Determine the [x, y] coordinate at the center of the cell enclosing the given text.  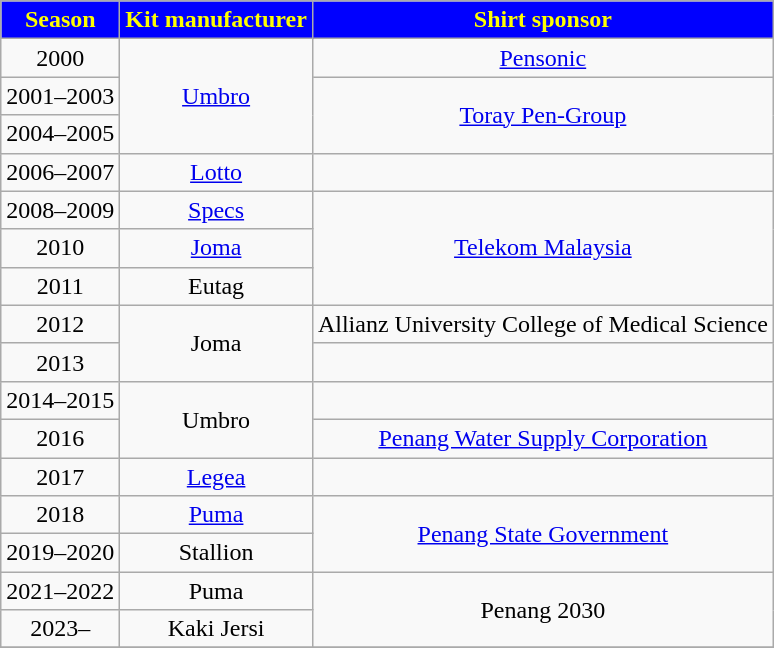
2001–2003 [60, 96]
Stallion [216, 553]
Penang 2030 [542, 610]
Kaki Jersi [216, 629]
Lotto [216, 172]
Toray Pen-Group [542, 115]
2014–2015 [60, 400]
2008–2009 [60, 210]
Telekom Malaysia [542, 248]
2010 [60, 248]
Penang State Government [542, 534]
Shirt sponsor [542, 20]
Season [60, 20]
2017 [60, 477]
2006–2007 [60, 172]
Penang Water Supply Corporation [542, 438]
2004–2005 [60, 134]
2023– [60, 629]
Specs [216, 210]
2016 [60, 438]
Allianz University College of Medical Science [542, 324]
Pensonic [542, 58]
Eutag [216, 286]
Legea [216, 477]
2011 [60, 286]
2019–2020 [60, 553]
2013 [60, 362]
2000 [60, 58]
2021–2022 [60, 591]
Kit manufacturer [216, 20]
2012 [60, 324]
2018 [60, 515]
